Pinpoint the cell where the given text exists, returning its [X, Y] midpoint coordinate. 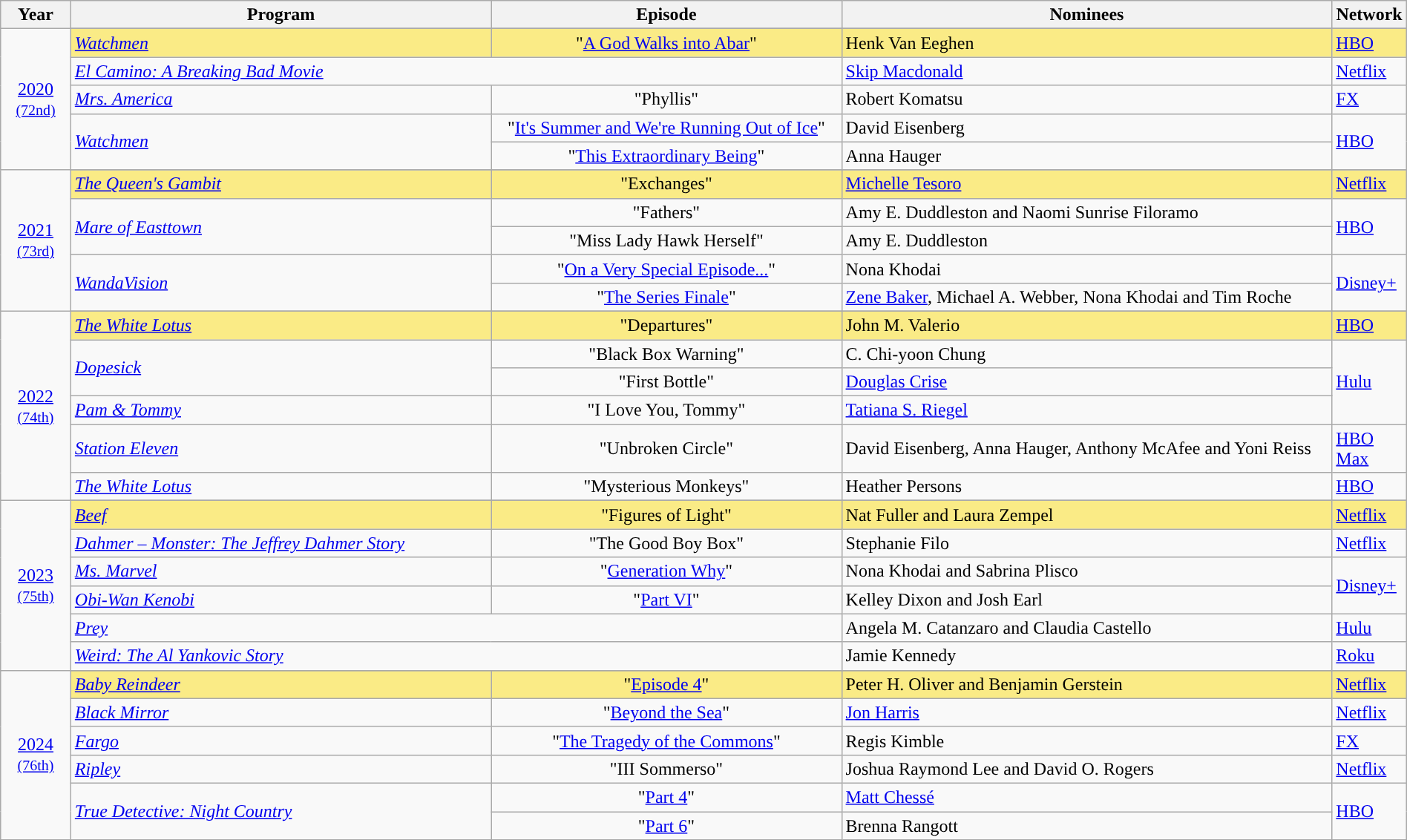
Nominees [1086, 15]
Network [1369, 15]
Joshua Raymond Lee and David O. Rogers [1086, 769]
Jamie Kennedy [1086, 656]
"Episode 4" [666, 684]
"The Series Finale" [666, 297]
David Eisenberg [1086, 128]
John M. Valerio [1086, 325]
Amy E. Duddleston [1086, 240]
Tatiana S. Riegel [1086, 410]
Year [36, 15]
Anna Hauger [1086, 156]
Angela M. Catanzaro and Claudia Castello [1086, 628]
Peter H. Oliver and Benjamin Gerstein [1086, 684]
Beef [281, 515]
Robert Komatsu [1086, 99]
Mare of Easttown [281, 226]
Nona Khodai [1086, 269]
"Black Box Warning" [666, 354]
Ms. Marvel [281, 571]
"I Love You, Tommy" [666, 410]
Program [281, 15]
C. Chi-yoon Chung [1086, 354]
Dahmer – Monster: The Jeffrey Dahmer Story [281, 543]
"Exchanges" [666, 184]
Stephanie Filo [1086, 543]
"First Bottle" [666, 382]
Roku [1369, 656]
Michelle Tesoro [1086, 184]
"III Sommerso" [666, 769]
"Generation Why" [666, 571]
"Unbroken Circle" [666, 448]
Skip Macdonald [1086, 71]
Pam & Tommy [281, 410]
El Camino: A Breaking Bad Movie [456, 71]
"Fathers" [666, 212]
Amy E. Duddleston and Naomi Sunrise Filoramo [1086, 212]
Heather Persons [1086, 487]
Ripley [281, 769]
Mrs. America [281, 99]
"On a Very Special Episode..." [666, 269]
"Part VI" [666, 600]
"Part 4" [666, 797]
Prey [456, 628]
2024(76th) [36, 755]
HBO Max [1369, 448]
"Phyllis" [666, 99]
"It's Summer and We're Running Out of Ice" [666, 128]
Matt Chessé [1086, 797]
Brenna Rangott [1086, 826]
Nona Khodai and Sabrina Plisco [1086, 571]
WandaVision [281, 283]
The Queen's Gambit [281, 184]
Nat Fuller and Laura Zempel [1086, 515]
"Miss Lady Hawk Herself" [666, 240]
"Mysterious Monkeys" [666, 487]
Henk Van Eeghen [1086, 43]
"The Good Boy Box" [666, 543]
Episode [666, 15]
Fargo [281, 741]
David Eisenberg, Anna Hauger, Anthony McAfee and Yoni Reiss [1086, 448]
"The Tragedy of the Commons" [666, 741]
2020(72nd) [36, 99]
2022(74th) [36, 405]
Baby Reindeer [281, 684]
Weird: The Al Yankovic Story [456, 656]
"Part 6" [666, 826]
Zene Baker, Michael A. Webber, Nona Khodai and Tim Roche [1086, 297]
"Departures" [666, 325]
"A God Walks into Abar" [666, 43]
Station Eleven [281, 448]
"This Extraordinary Being" [666, 156]
Obi-Wan Kenobi [281, 600]
2023(75th) [36, 585]
Jon Harris [1086, 712]
2021(73rd) [36, 240]
"Beyond the Sea" [666, 712]
Kelley Dixon and Josh Earl [1086, 600]
Black Mirror [281, 712]
"Figures of Light" [666, 515]
Regis Kimble [1086, 741]
True Detective: Night Country [281, 811]
Dopesick [281, 368]
Douglas Crise [1086, 382]
